Output the (X, Y) coordinate of the center of the cell containing the given text.  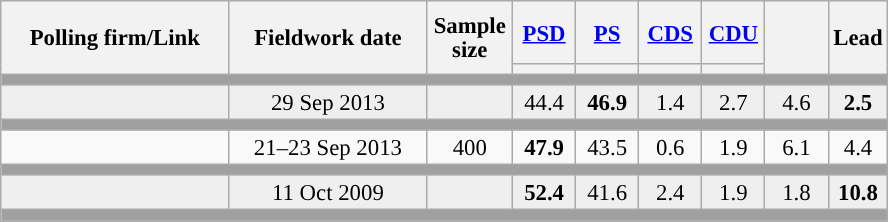
PS (608, 32)
44.4 (544, 102)
400 (470, 148)
Sample size (470, 38)
CDU (734, 32)
21–23 Sep 2013 (328, 148)
1.8 (796, 194)
PSD (544, 32)
29 Sep 2013 (328, 102)
Lead (858, 38)
CDS (670, 32)
0.6 (670, 148)
46.9 (608, 102)
2.4 (670, 194)
10.8 (858, 194)
6.1 (796, 148)
2.7 (734, 102)
Fieldwork date (328, 38)
11 Oct 2009 (328, 194)
4.4 (858, 148)
47.9 (544, 148)
41.6 (608, 194)
2.5 (858, 102)
Polling firm/Link (115, 38)
4.6 (796, 102)
43.5 (608, 148)
52.4 (544, 194)
1.4 (670, 102)
